Scan for the cell matching the given text and deliver its (x, y) coordinate at center. 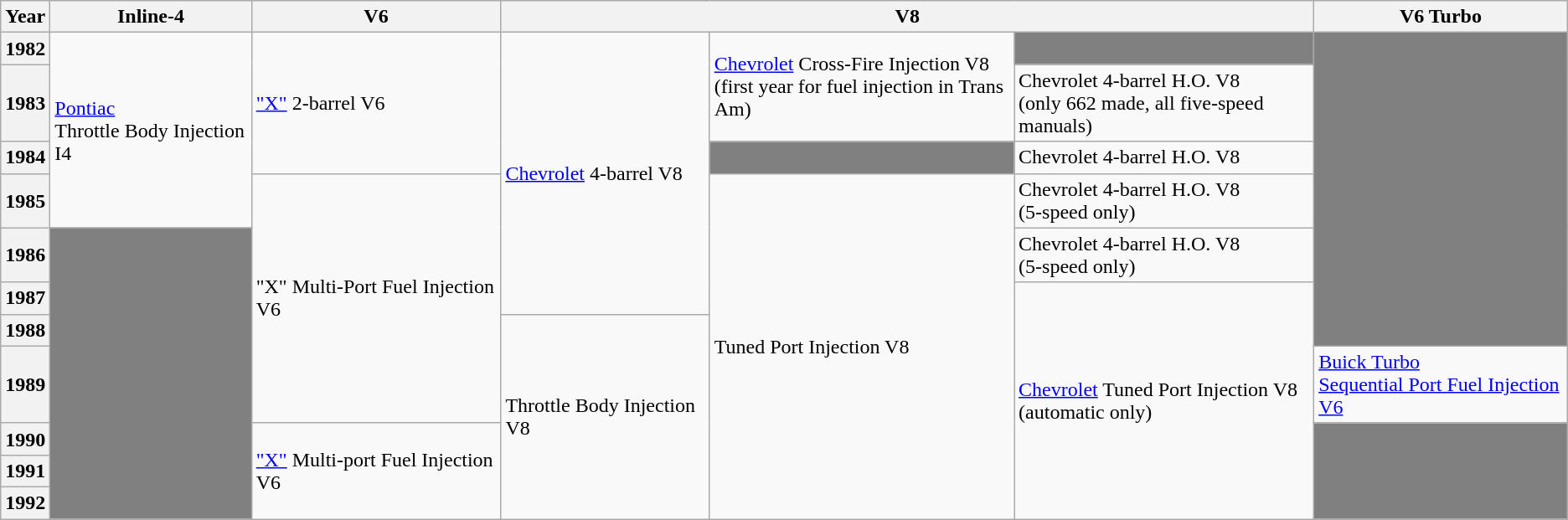
V6 (376, 17)
"X" Multi-Port Fuel Injection V6 (376, 298)
Chevrolet 4-barrel H.O. V8 (1164, 157)
1990 (25, 439)
1992 (25, 502)
Chevrolet 4-barrel V8 (605, 173)
Inline-4 (151, 17)
1986 (25, 255)
1985 (25, 201)
Throttle Body Injection V8 (605, 416)
1991 (25, 471)
Chevrolet Cross-Fire Injection V8(first year for fuel injection in Trans Am) (861, 87)
"X" Multi-port Fuel Injection V6 (376, 471)
1982 (25, 49)
Tuned Port Injection V8 (861, 346)
1987 (25, 298)
V6 Turbo (1441, 17)
1988 (25, 330)
"X" 2-barrel V6 (376, 103)
Buick TurboSequential Port Fuel Injection V6 (1441, 384)
Chevrolet 4-barrel H.O. V8(only 662 made, all five-speed manuals) (1164, 103)
1989 (25, 384)
Chevrolet Tuned Port Injection V8(automatic only) (1164, 400)
1984 (25, 157)
V8 (908, 17)
Year (25, 17)
PontiacThrottle Body Injection I4 (151, 131)
1983 (25, 103)
